Search for the cell housing the specified text and yield its (X, Y) center coordinate. 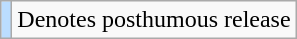
Denotes posthumous release (154, 20)
